Find where the given text appears and provide that cell's center as [X, Y] coordinate. 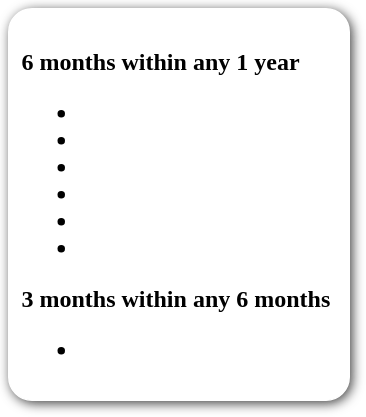
6 months within any 1 year3 months within any 6 months [176, 204]
